Extract the [X, Y] coordinate from the center of the cell holding the provided text.  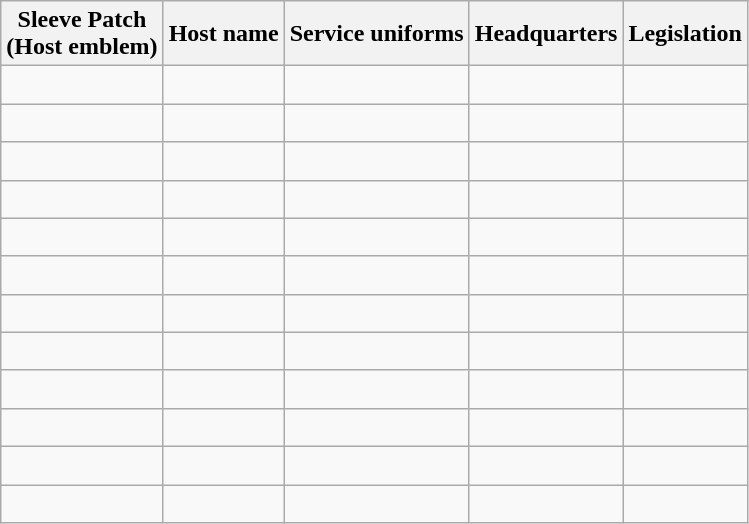
Sleeve Patch(Host emblem) [82, 34]
Host name [224, 34]
Legislation [685, 34]
Headquarters [546, 34]
Service uniforms [376, 34]
